Scan for the cell matching the given text and deliver its [X, Y] coordinate at center. 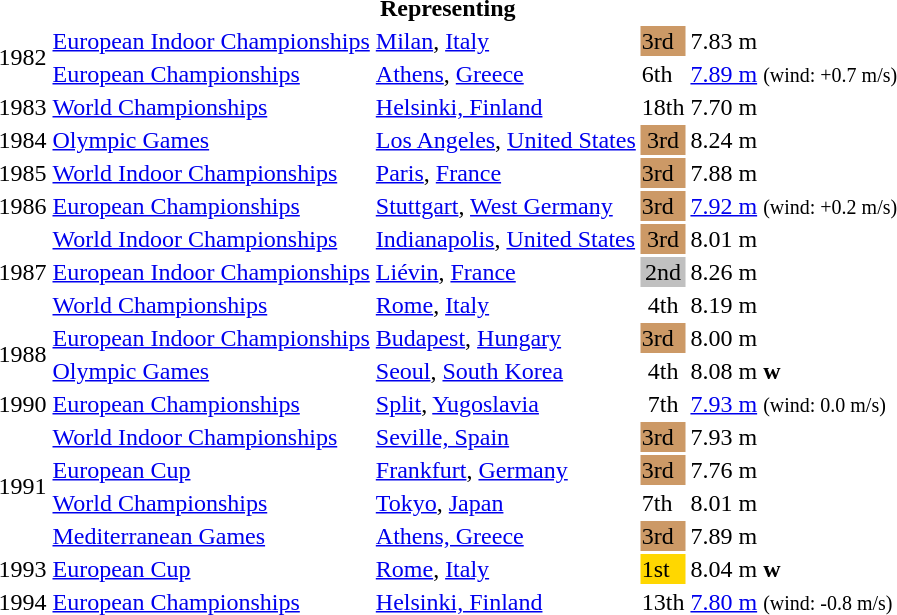
1st [663, 569]
Stuttgart, West Germany [506, 206]
Indianapolis, United States [506, 239]
Helsinki, Finland [506, 107]
Tokyo, Japan [506, 503]
Liévin, France [506, 272]
Milan, Italy [506, 41]
Los Angeles, United States [506, 140]
Frankfurt, Germany [506, 470]
Paris, France [506, 173]
18th [663, 107]
Split, Yugoslavia [506, 404]
Seoul, South Korea [506, 371]
2nd [663, 272]
Seville, Spain [506, 437]
Budapest, Hungary [506, 338]
6th [663, 74]
Mediterranean Games [211, 536]
